Output the (x, y) coordinate of the center of the cell containing the given text.  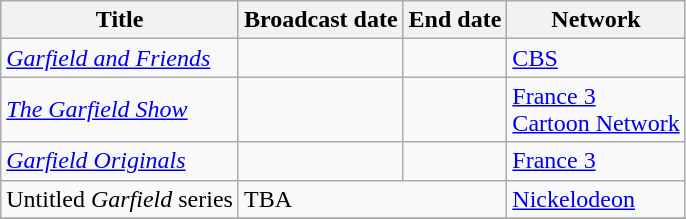
The Garfield Show (120, 110)
Nickelodeon (596, 199)
Title (120, 20)
France 3 (596, 161)
Untitled Garfield series (120, 199)
End date (455, 20)
Network (596, 20)
TBA (372, 199)
Garfield and Friends (120, 58)
CBS (596, 58)
Garfield Originals (120, 161)
Broadcast date (320, 20)
France 3Cartoon Network (596, 110)
